Return (X, Y) of the center of cell containing provided text 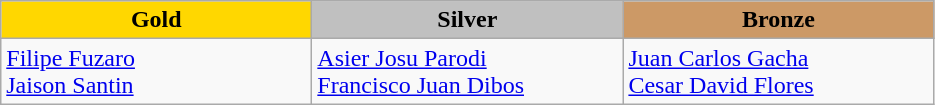
Asier Josu ParodiFrancisco Juan Dibos (468, 72)
Bronze (778, 20)
Gold (156, 20)
Silver (468, 20)
Filipe FuzaroJaison Santin (156, 72)
Juan Carlos GachaCesar David Flores (778, 72)
